From the cell containing the given text, extract its center point as [X, Y] coordinate. 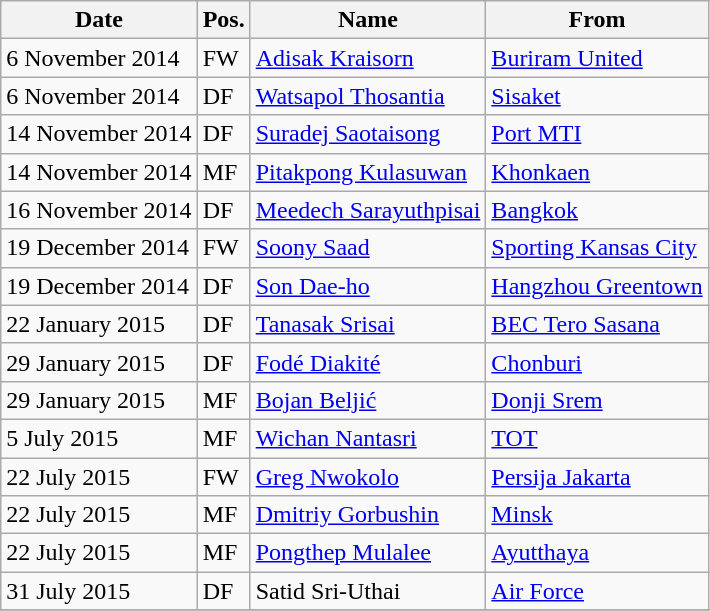
5 July 2015 [99, 438]
From [597, 20]
Bojan Beljić [368, 400]
Satid Sri-Uthai [368, 591]
Meedech Sarayuthpisai [368, 210]
22 January 2015 [99, 324]
Chonburi [597, 362]
Date [99, 20]
Watsapol Thosantia [368, 96]
Pongthep Mulalee [368, 553]
Bangkok [597, 210]
Khonkaen [597, 172]
Hangzhou Greentown [597, 286]
Pitakpong Kulasuwan [368, 172]
Suradej Saotaisong [368, 134]
Minsk [597, 515]
Soony Saad [368, 248]
Name [368, 20]
16 November 2014 [99, 210]
Ayutthaya [597, 553]
Greg Nwokolo [368, 477]
Dmitriy Gorbushin [368, 515]
Port MTI [597, 134]
Pos. [224, 20]
Persija Jakarta [597, 477]
Sisaket [597, 96]
Wichan Nantasri [368, 438]
Son Dae-ho [368, 286]
BEC Tero Sasana [597, 324]
31 July 2015 [99, 591]
Fodé Diakité [368, 362]
Tanasak Srisai [368, 324]
Sporting Kansas City [597, 248]
Air Force [597, 591]
TOT [597, 438]
Buriram United [597, 58]
Adisak Kraisorn [368, 58]
Donji Srem [597, 400]
